Pinpoint the cell where the given text exists, returning its (X, Y) midpoint coordinate. 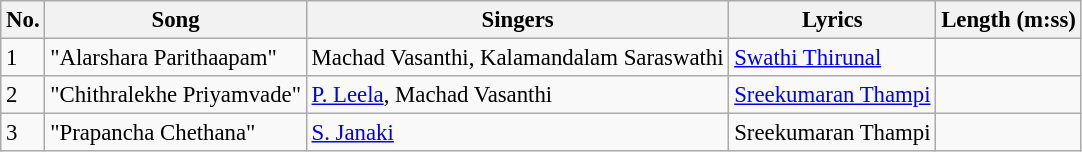
Singers (518, 20)
P. Leela, Machad Vasanthi (518, 95)
"Chithralekhe Priyamvade" (176, 95)
Lyrics (832, 20)
Song (176, 20)
Length (m:ss) (1008, 20)
1 (23, 58)
No. (23, 20)
3 (23, 133)
"Prapancha Chethana" (176, 133)
2 (23, 95)
Swathi Thirunal (832, 58)
"Alarshara Parithaapam" (176, 58)
S. Janaki (518, 133)
Machad Vasanthi, Kalamandalam Saraswathi (518, 58)
